Return the [x, y] coordinate for the center point of the cell that contains the specified text.  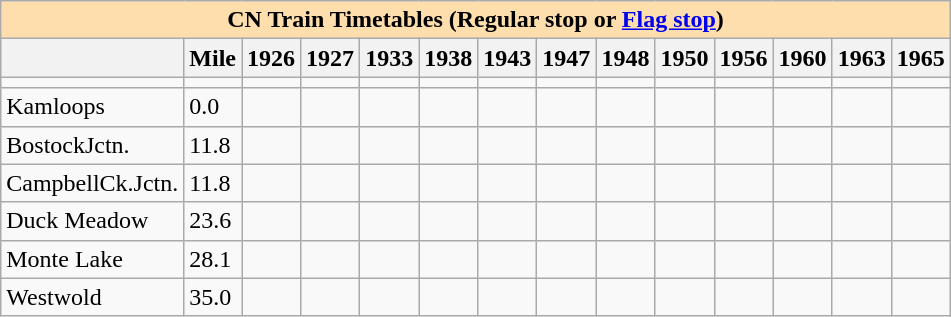
CN Train Timetables (Regular stop or Flag stop) [476, 20]
1950 [684, 58]
Westwold [92, 297]
1933 [390, 58]
28.1 [213, 259]
CampbellCk.Jctn. [92, 183]
BostockJctn. [92, 145]
1947 [566, 58]
1943 [508, 58]
23.6 [213, 221]
35.0 [213, 297]
1956 [744, 58]
Monte Lake [92, 259]
1965 [920, 58]
1927 [330, 58]
1963 [862, 58]
0.0 [213, 107]
Kamloops [92, 107]
Duck Meadow [92, 221]
1926 [272, 58]
1960 [802, 58]
1948 [626, 58]
1938 [448, 58]
Mile [213, 58]
